Determine the [X, Y] coordinate at the center of the cell enclosing the given text.  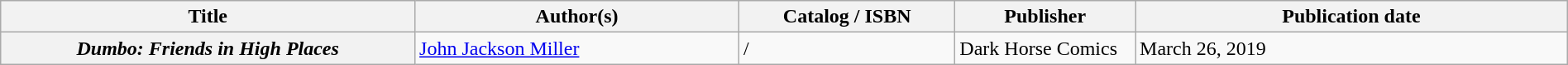
Catalog / ISBN [847, 17]
John Jackson Miller [577, 48]
Publication date [1351, 17]
Dumbo: Friends in High Places [208, 48]
/ [847, 48]
March 26, 2019 [1351, 48]
Dark Horse Comics [1045, 48]
Title [208, 17]
Publisher [1045, 17]
Author(s) [577, 17]
